For the text-containing cell, return its midpoint in [X, Y] coordinate format. 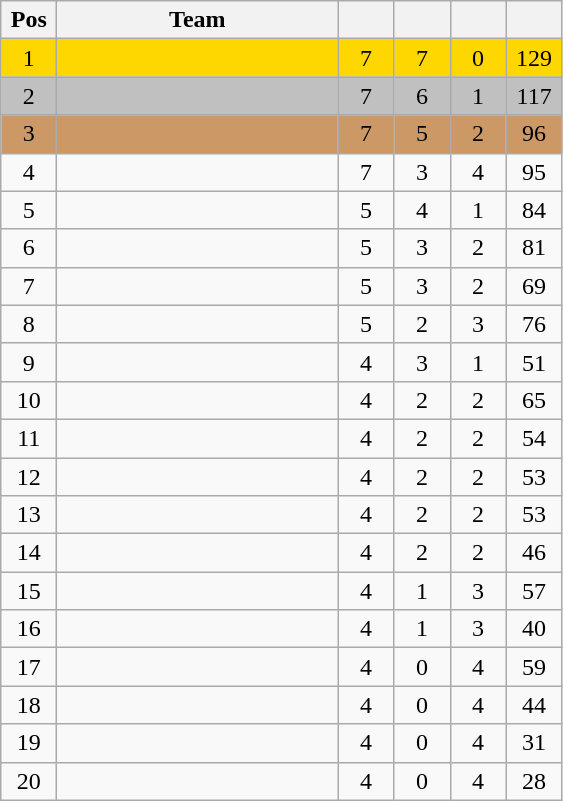
11 [29, 438]
95 [534, 172]
76 [534, 324]
96 [534, 134]
57 [534, 591]
8 [29, 324]
9 [29, 362]
129 [534, 58]
19 [29, 743]
51 [534, 362]
17 [29, 667]
69 [534, 286]
14 [29, 553]
31 [534, 743]
10 [29, 400]
46 [534, 553]
Pos [29, 20]
117 [534, 96]
16 [29, 629]
18 [29, 705]
15 [29, 591]
59 [534, 667]
84 [534, 210]
65 [534, 400]
40 [534, 629]
13 [29, 515]
54 [534, 438]
44 [534, 705]
12 [29, 477]
28 [534, 781]
81 [534, 248]
Team [198, 20]
20 [29, 781]
